Locate the cell with the specified text and output its [x, y] center coordinate. 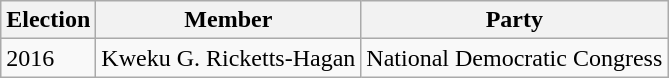
Election [48, 20]
2016 [48, 58]
Member [228, 20]
National Democratic Congress [514, 58]
Party [514, 20]
Kweku G. Ricketts-Hagan [228, 58]
